From the cell containing the given text, extract its center point as (X, Y) coordinate. 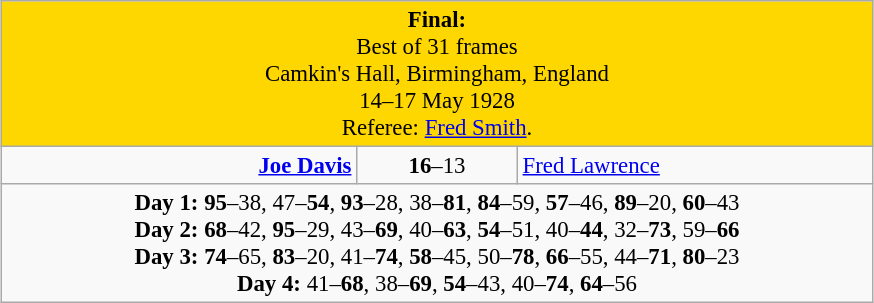
16–13 (438, 166)
Joe Davis (179, 166)
Fred Lawrence (695, 166)
Final:Best of 31 framesCamkin's Hall, Birmingham, England14–17 May 1928Referee: Fred Smith. (437, 74)
